Find where the given text appears and provide that cell's center as [x, y] coordinate. 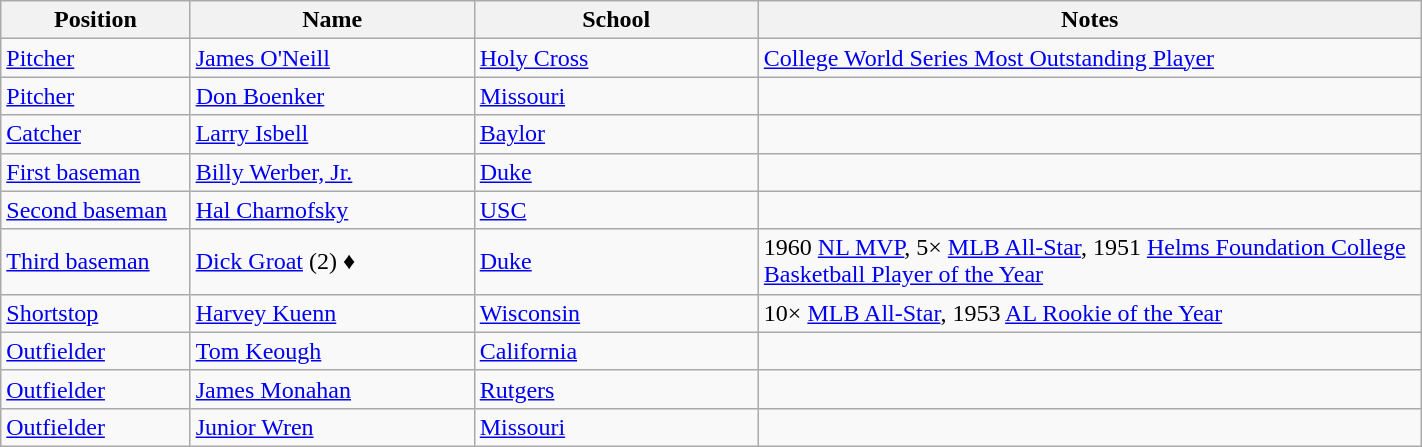
Second baseman [96, 210]
Holy Cross [616, 58]
Hal Charnofsky [332, 210]
Position [96, 20]
10× MLB All-Star, 1953 AL Rookie of the Year [1090, 313]
School [616, 20]
Larry Isbell [332, 134]
Billy Werber, Jr. [332, 172]
Name [332, 20]
Baylor [616, 134]
Third baseman [96, 262]
Junior Wren [332, 427]
Shortstop [96, 313]
Wisconsin [616, 313]
College World Series Most Outstanding Player [1090, 58]
Harvey Kuenn [332, 313]
James Monahan [332, 389]
Dick Groat (2) ♦ [332, 262]
Don Boenker [332, 96]
USC [616, 210]
First baseman [96, 172]
Notes [1090, 20]
California [616, 351]
James O'Neill [332, 58]
1960 NL MVP, 5× MLB All-Star, 1951 Helms Foundation College Basketball Player of the Year [1090, 262]
Rutgers [616, 389]
Catcher [96, 134]
Tom Keough [332, 351]
